Locate the cell with the specified text and output its [x, y] center coordinate. 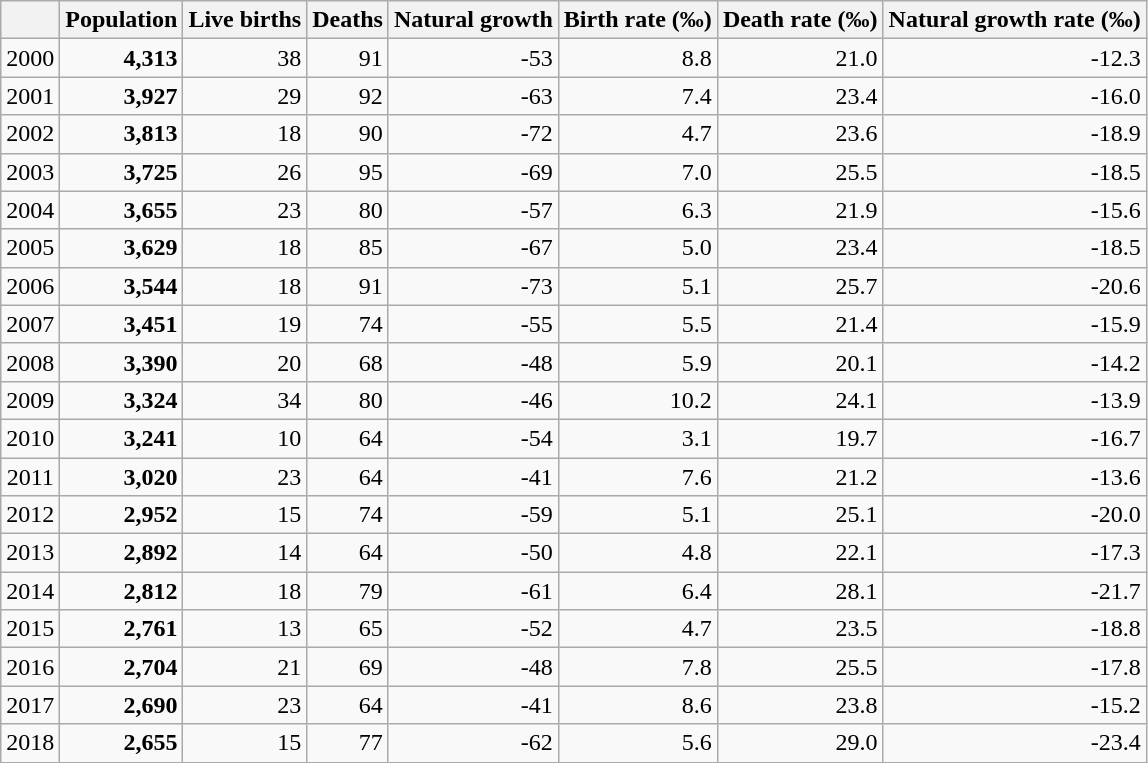
-13.9 [1014, 400]
21.0 [800, 58]
2003 [30, 172]
-63 [473, 96]
2,704 [122, 667]
3,241 [122, 438]
21.4 [800, 324]
14 [245, 553]
2001 [30, 96]
-21.7 [1014, 591]
Deaths [348, 20]
6.3 [638, 210]
2,952 [122, 515]
4.8 [638, 553]
10 [245, 438]
26 [245, 172]
65 [348, 629]
2007 [30, 324]
2,812 [122, 591]
2010 [30, 438]
25.1 [800, 515]
-53 [473, 58]
3,927 [122, 96]
2,761 [122, 629]
Birth rate (‰) [638, 20]
29 [245, 96]
-59 [473, 515]
13 [245, 629]
3.1 [638, 438]
-15.2 [1014, 705]
3,020 [122, 477]
-17.8 [1014, 667]
21.9 [800, 210]
7.4 [638, 96]
-55 [473, 324]
5.6 [638, 743]
-16.0 [1014, 96]
10.2 [638, 400]
20.1 [800, 362]
Live births [245, 20]
-17.3 [1014, 553]
2000 [30, 58]
21.2 [800, 477]
85 [348, 248]
2017 [30, 705]
3,451 [122, 324]
-54 [473, 438]
3,655 [122, 210]
7.0 [638, 172]
Natural growth [473, 20]
-67 [473, 248]
3,544 [122, 286]
23.5 [800, 629]
Natural growth rate (‰) [1014, 20]
19.7 [800, 438]
5.9 [638, 362]
2002 [30, 134]
2015 [30, 629]
92 [348, 96]
8.8 [638, 58]
-18.8 [1014, 629]
3,390 [122, 362]
2013 [30, 553]
69 [348, 667]
23.8 [800, 705]
-15.6 [1014, 210]
19 [245, 324]
29.0 [800, 743]
Population [122, 20]
77 [348, 743]
2005 [30, 248]
2006 [30, 286]
2,892 [122, 553]
-15.9 [1014, 324]
2012 [30, 515]
2011 [30, 477]
-50 [473, 553]
-62 [473, 743]
7.8 [638, 667]
-61 [473, 591]
-12.3 [1014, 58]
79 [348, 591]
3,725 [122, 172]
-13.6 [1014, 477]
23.6 [800, 134]
21 [245, 667]
3,324 [122, 400]
-18.9 [1014, 134]
4,313 [122, 58]
3,813 [122, 134]
5.5 [638, 324]
24.1 [800, 400]
-20.0 [1014, 515]
2,655 [122, 743]
34 [245, 400]
-69 [473, 172]
20 [245, 362]
2016 [30, 667]
8.6 [638, 705]
-16.7 [1014, 438]
2,690 [122, 705]
-72 [473, 134]
5.0 [638, 248]
2008 [30, 362]
25.7 [800, 286]
22.1 [800, 553]
-20.6 [1014, 286]
2014 [30, 591]
6.4 [638, 591]
2009 [30, 400]
28.1 [800, 591]
90 [348, 134]
-14.2 [1014, 362]
-73 [473, 286]
3,629 [122, 248]
-57 [473, 210]
95 [348, 172]
2018 [30, 743]
-46 [473, 400]
Death rate (‰) [800, 20]
38 [245, 58]
-52 [473, 629]
2004 [30, 210]
-23.4 [1014, 743]
7.6 [638, 477]
68 [348, 362]
